Output the (x, y) coordinate of the center of the cell containing the given text.  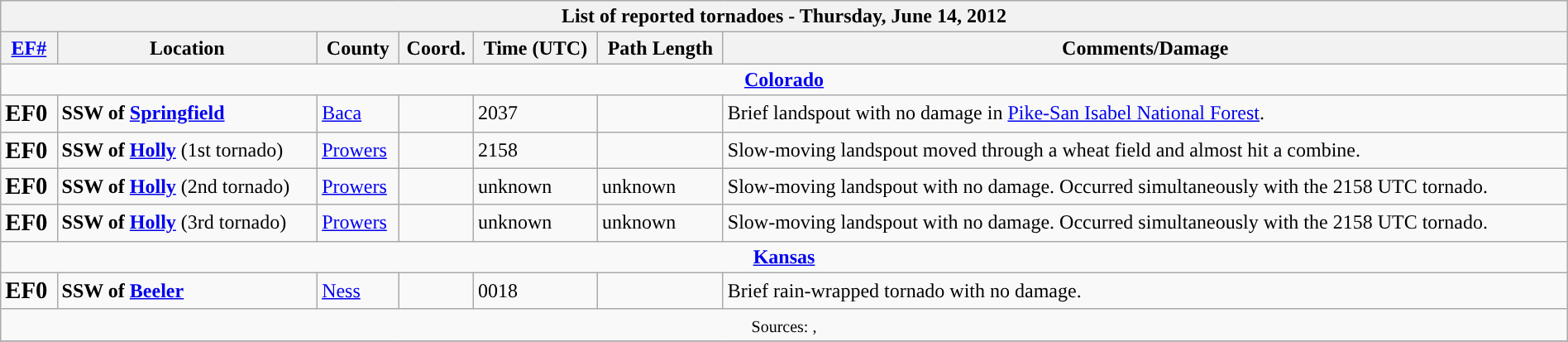
Path Length (660, 48)
Baca (358, 113)
SSW of Holly (3rd tornado) (187, 223)
SSW of Springfield (187, 113)
County (358, 48)
Sources: , (784, 325)
0018 (535, 291)
SSW of Holly (2nd tornado) (187, 186)
SSW of Holly (1st tornado) (187, 150)
Slow-moving landspout moved through a wheat field and almost hit a combine. (1145, 150)
Kansas (784, 257)
Brief landspout with no damage in Pike-San Isabel National Forest. (1145, 113)
Ness (358, 291)
Brief rain-wrapped tornado with no damage. (1145, 291)
Comments/Damage (1145, 48)
Time (UTC) (535, 48)
2158 (535, 150)
Location (187, 48)
List of reported tornadoes - Thursday, June 14, 2012 (784, 17)
Colorado (784, 79)
SSW of Beeler (187, 291)
EF# (29, 48)
2037 (535, 113)
Coord. (436, 48)
